Capture the cell that displays the provided text and extract its (x, y) central coordinate. 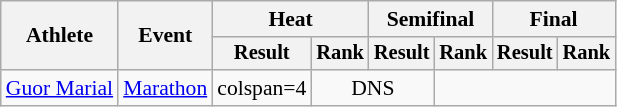
colspan=4 (262, 88)
DNS (372, 88)
Heat (290, 19)
Final (554, 19)
Guor Marial (60, 88)
Semifinal (430, 19)
Marathon (165, 88)
Athlete (60, 36)
Event (165, 36)
